Return the [x, y] coordinate for the center point of the cell that contains the specified text.  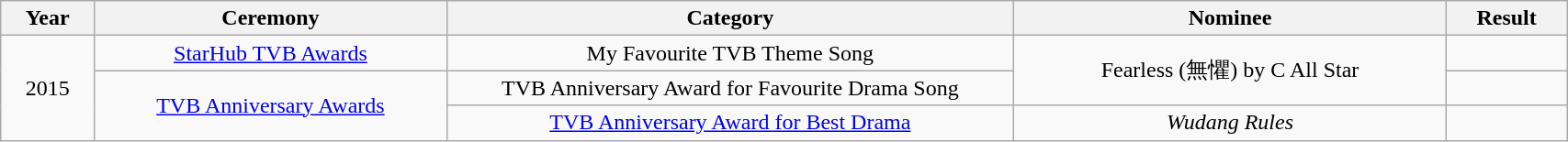
Fearless (無懼) by C All Star [1229, 71]
TVB Anniversary Award for Favourite Drama Song [729, 88]
Wudang Rules [1229, 123]
Result [1506, 18]
2015 [48, 88]
Year [48, 18]
StarHub TVB Awards [271, 53]
Ceremony [271, 18]
My Favourite TVB Theme Song [729, 53]
Nominee [1229, 18]
Category [729, 18]
TVB Anniversary Awards [271, 105]
TVB Anniversary Award for Best Drama [729, 123]
